Determine the [x, y] coordinate at the center of the cell enclosing the given text.  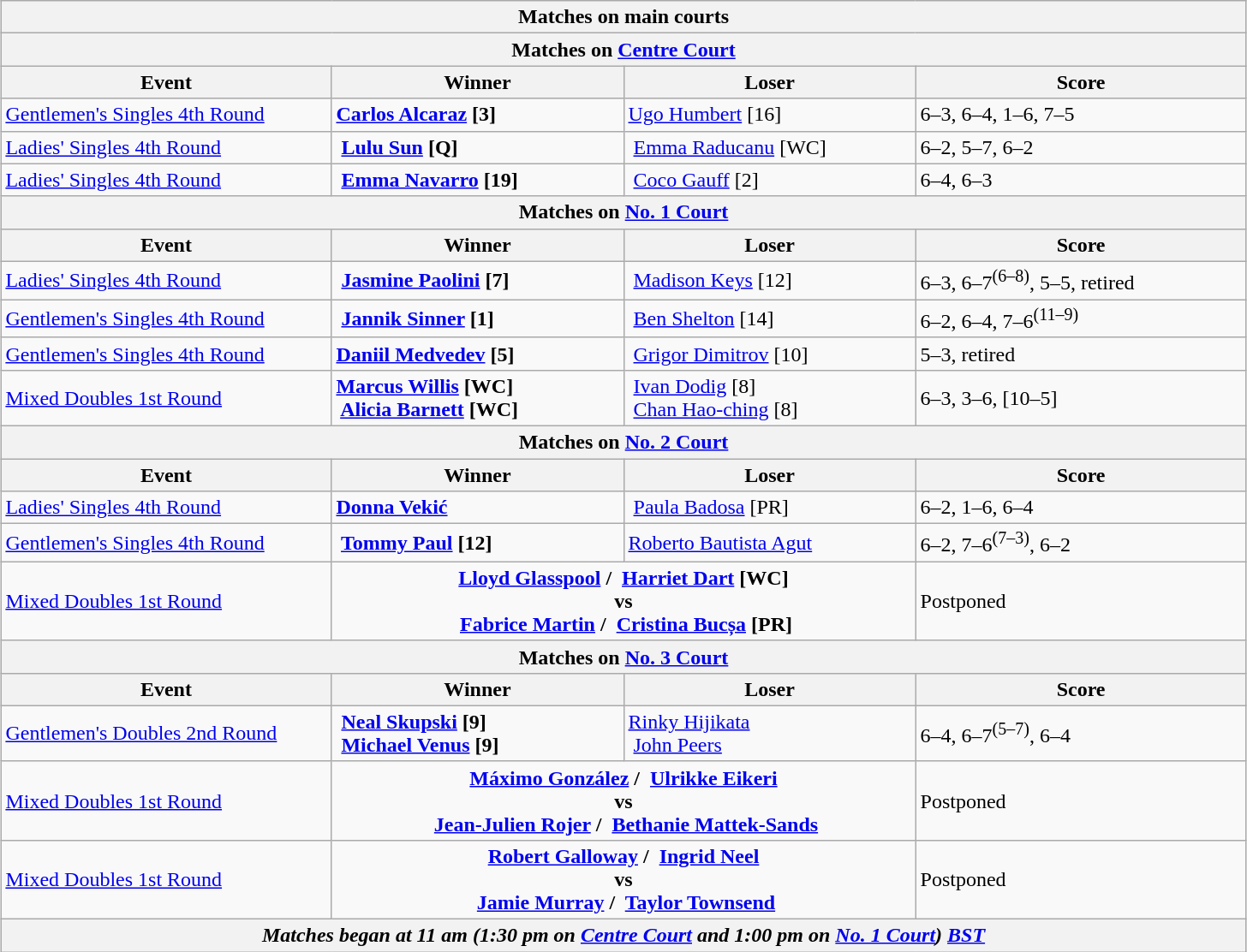
Máximo González / Ulrikke Eikeri vs Jean-Julien Rojer / Bethanie Mattek-Sands [623, 800]
Matches on Centre Court [623, 50]
Lloyd Glasspool / Harriet Dart [WC] vs Fabrice Martin / Cristina Bucșa [PR] [623, 601]
Roberto Bautista Agut [769, 543]
Jannik Sinner [1] [478, 318]
Gentlemen's Doubles 2nd Round [166, 733]
Ivan Dodig [8] Chan Hao-ching [8] [769, 397]
6–2, 1–6, 6–4 [1081, 508]
Matches on main courts [623, 17]
Matches on No. 1 Court [623, 212]
Ben Shelton [14] [769, 318]
Marcus Willis [WC] Alicia Barnett [WC] [478, 397]
6–2, 5–7, 6–2 [1081, 147]
Carlos Alcaraz [3] [478, 115]
Paula Badosa [PR] [769, 508]
Emma Raducanu [WC] [769, 147]
Matches began at 11 am (1:30 pm on Centre Court and 1:00 pm on No. 1 Court) BST [623, 936]
Coco Gauff [2] [769, 180]
Grigor Dimitrov [10] [769, 354]
5–3, retired [1081, 354]
6–4, 6–3 [1081, 180]
Emma Navarro [19] [478, 180]
Matches on No. 3 Court [623, 657]
6–4, 6–7(5–7), 6–4 [1081, 733]
6–2, 7–6(7–3), 6–2 [1081, 543]
6–3, 6–4, 1–6, 7–5 [1081, 115]
Lulu Sun [Q] [478, 147]
6–3, 6–7(6–8), 5–5, retired [1081, 281]
Jasmine Paolini [7] [478, 281]
Tommy Paul [12] [478, 543]
6–3, 3–6, [10–5] [1081, 397]
Daniil Medvedev [5] [478, 354]
Rinky Hijikata John Peers [769, 733]
Neal Skupski [9] Michael Venus [9] [478, 733]
Robert Galloway / Ingrid Neel vs Jamie Murray / Taylor Townsend [623, 880]
Matches on No. 2 Court [623, 442]
Donna Vekić [478, 508]
Madison Keys [12] [769, 281]
6–2, 6–4, 7–6(11–9) [1081, 318]
Ugo Humbert [16] [769, 115]
